Detect which cell encompasses the target text, then output its [x, y] center coordinate. 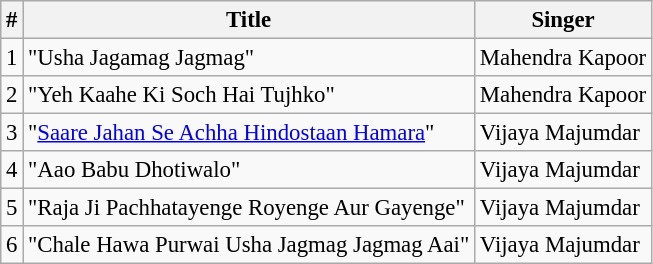
"Saare Jahan Se Achha Hindostaan Hamara" [249, 133]
"Usha Jagamag Jagmag" [249, 58]
"Chale Hawa Purwai Usha Jagmag Jagmag Aai" [249, 245]
# [12, 20]
Title [249, 20]
5 [12, 208]
"Raja Ji Pachhatayenge Royenge Aur Gayenge" [249, 208]
"Yeh Kaahe Ki Soch Hai Tujhko" [249, 95]
"Aao Babu Dhotiwalo" [249, 170]
2 [12, 95]
Singer [564, 20]
4 [12, 170]
3 [12, 133]
1 [12, 58]
6 [12, 245]
